Provide the (X, Y) coordinate of the cell's center where the given text is located.  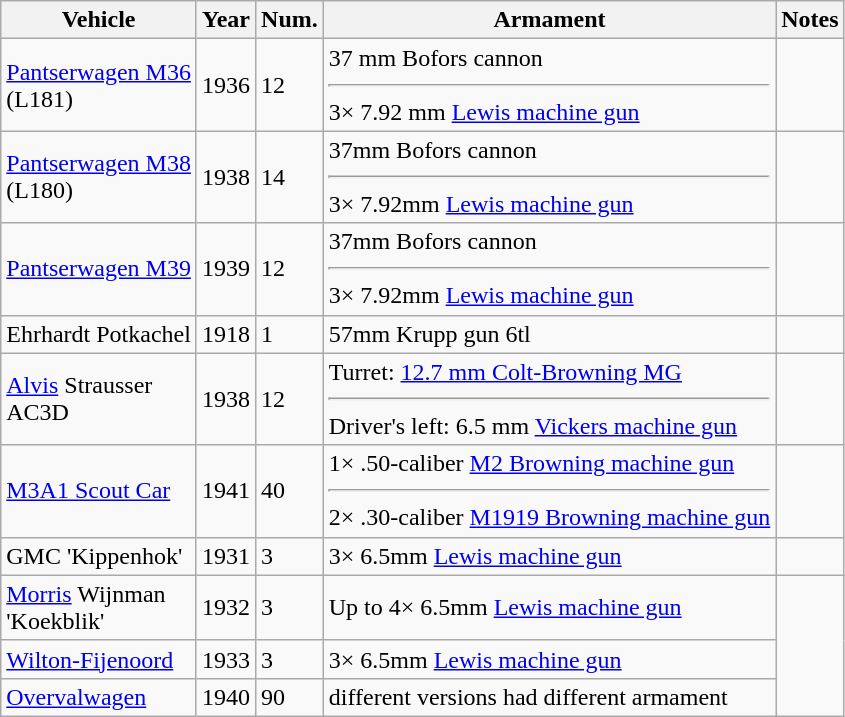
Notes (810, 20)
1918 (226, 334)
40 (290, 491)
GMC 'Kippenhok' (99, 556)
Ehrhardt Potkachel (99, 334)
37 mm Bofors cannon3× 7.92 mm Lewis machine gun (550, 85)
different versions had different armament (550, 697)
1941 (226, 491)
Vehicle (99, 20)
Pantserwagen M38(L180) (99, 177)
Num. (290, 20)
Turret: 12.7 mm Colt-Browning MGDriver's left: 6.5 mm Vickers machine gun (550, 399)
Up to 4× 6.5mm Lewis machine gun (550, 608)
1× .50-caliber M2 Browning machine gun2× .30-caliber M1919 Browning machine gun (550, 491)
90 (290, 697)
14 (290, 177)
1931 (226, 556)
Alvis StrausserAC3D (99, 399)
Pantserwagen M39 (99, 269)
Armament (550, 20)
1 (290, 334)
57mm Krupp gun 6tl (550, 334)
1933 (226, 659)
1932 (226, 608)
Overvalwagen (99, 697)
Year (226, 20)
1939 (226, 269)
Morris Wijnman'Koekblik' (99, 608)
1936 (226, 85)
M3A1 Scout Car (99, 491)
Wilton-Fijenoord (99, 659)
1940 (226, 697)
Pantserwagen M36(L181) (99, 85)
